Detect which cell encompasses the target text, then output its [X, Y] center coordinate. 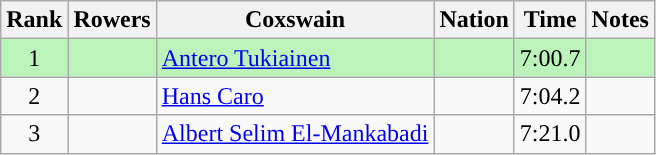
2 [34, 96]
1 [34, 58]
Notes [620, 20]
7:00.7 [550, 58]
Rank [34, 20]
Albert Selim El-Mankabadi [295, 134]
7:21.0 [550, 134]
Antero Tukiainen [295, 58]
7:04.2 [550, 96]
Hans Caro [295, 96]
Rowers [112, 20]
Time [550, 20]
3 [34, 134]
Coxswain [295, 20]
Nation [474, 20]
